Extract the [x, y] coordinate from the center of the cell holding the provided text.  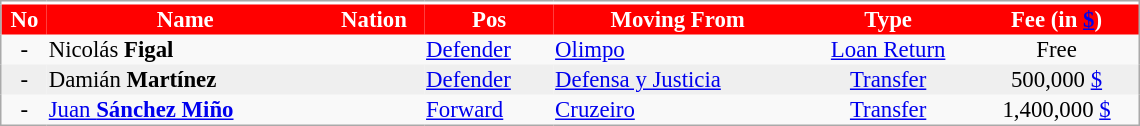
500,000 $ [1058, 79]
Fee (in $) [1058, 19]
Cruzeiro [678, 110]
Damián Martínez [185, 79]
Free [1058, 49]
Juan Sánchez Miño [185, 110]
Name [185, 19]
Type [888, 19]
1,400,000 $ [1058, 110]
Pos [490, 19]
No [24, 19]
Defensa y Justicia [678, 79]
Forward [490, 110]
Olimpo [678, 49]
Nicolás Figal [185, 49]
Nation [374, 19]
Moving From [678, 19]
Loan Return [888, 49]
